Identify which cell holds the provided text, then report its [x, y] central coordinate. 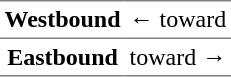
toward → [178, 57]
Eastbound [62, 57]
Westbound [62, 20]
← toward [178, 20]
